Identify which cell holds the provided text, then report its (X, Y) central coordinate. 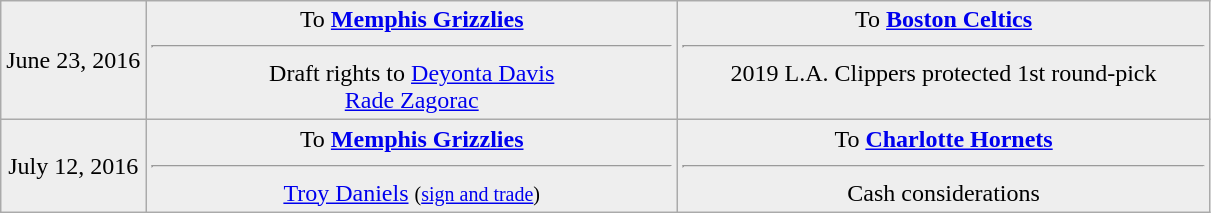
To Memphis GrizzliesDraft rights to Deyonta DavisRade Zagorac (412, 60)
July 12, 2016 (74, 166)
To Boston Celtics2019 L.A. Clippers protected 1st round-pick (944, 60)
To Charlotte HornetsCash considerations (944, 166)
June 23, 2016 (74, 60)
To Memphis GrizzliesTroy Daniels (sign and trade) (412, 166)
